Detect which cell encompasses the target text, then output its [x, y] center coordinate. 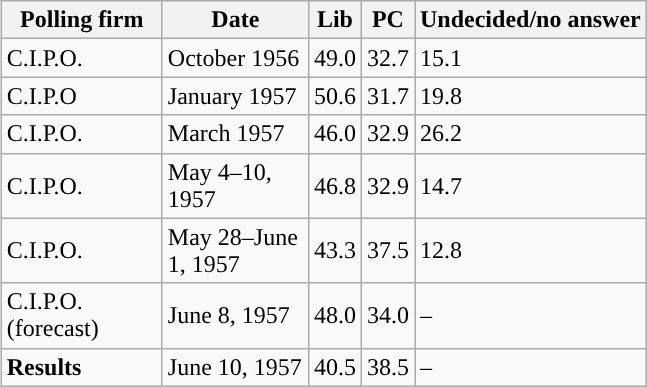
October 1956 [235, 58]
26.2 [530, 134]
40.5 [334, 367]
48.0 [334, 316]
37.5 [388, 250]
Undecided/no answer [530, 20]
C.I.P.O [82, 96]
May 4–10, 1957 [235, 186]
32.7 [388, 58]
46.8 [334, 186]
March 1957 [235, 134]
Lib [334, 20]
38.5 [388, 367]
Polling firm [82, 20]
Results [82, 367]
January 1957 [235, 96]
June 10, 1957 [235, 367]
12.8 [530, 250]
50.6 [334, 96]
15.1 [530, 58]
PC [388, 20]
Date [235, 20]
June 8, 1957 [235, 316]
May 28–June 1, 1957 [235, 250]
C.I.P.O. (forecast) [82, 316]
43.3 [334, 250]
14.7 [530, 186]
19.8 [530, 96]
34.0 [388, 316]
31.7 [388, 96]
49.0 [334, 58]
46.0 [334, 134]
